Capture the cell that displays the provided text and extract its (x, y) central coordinate. 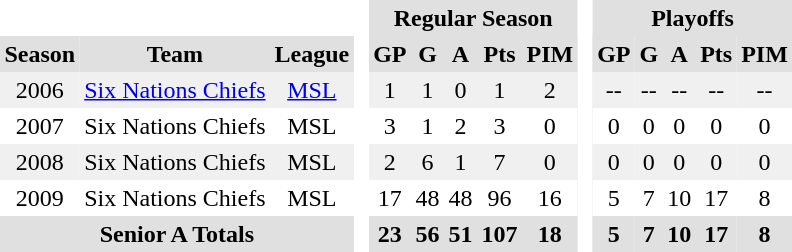
2008 (40, 162)
Season (40, 54)
PIM (550, 54)
2009 (40, 198)
16 (550, 198)
Team (175, 54)
2007 (40, 126)
23 (390, 234)
96 (500, 198)
League (312, 54)
18 (550, 234)
56 (428, 234)
6 (428, 162)
51 (460, 234)
2006 (40, 90)
Regular Season (474, 18)
107 (500, 234)
Senior A Totals (177, 234)
